Extract the [X, Y] coordinate from the center of the cell holding the provided text.  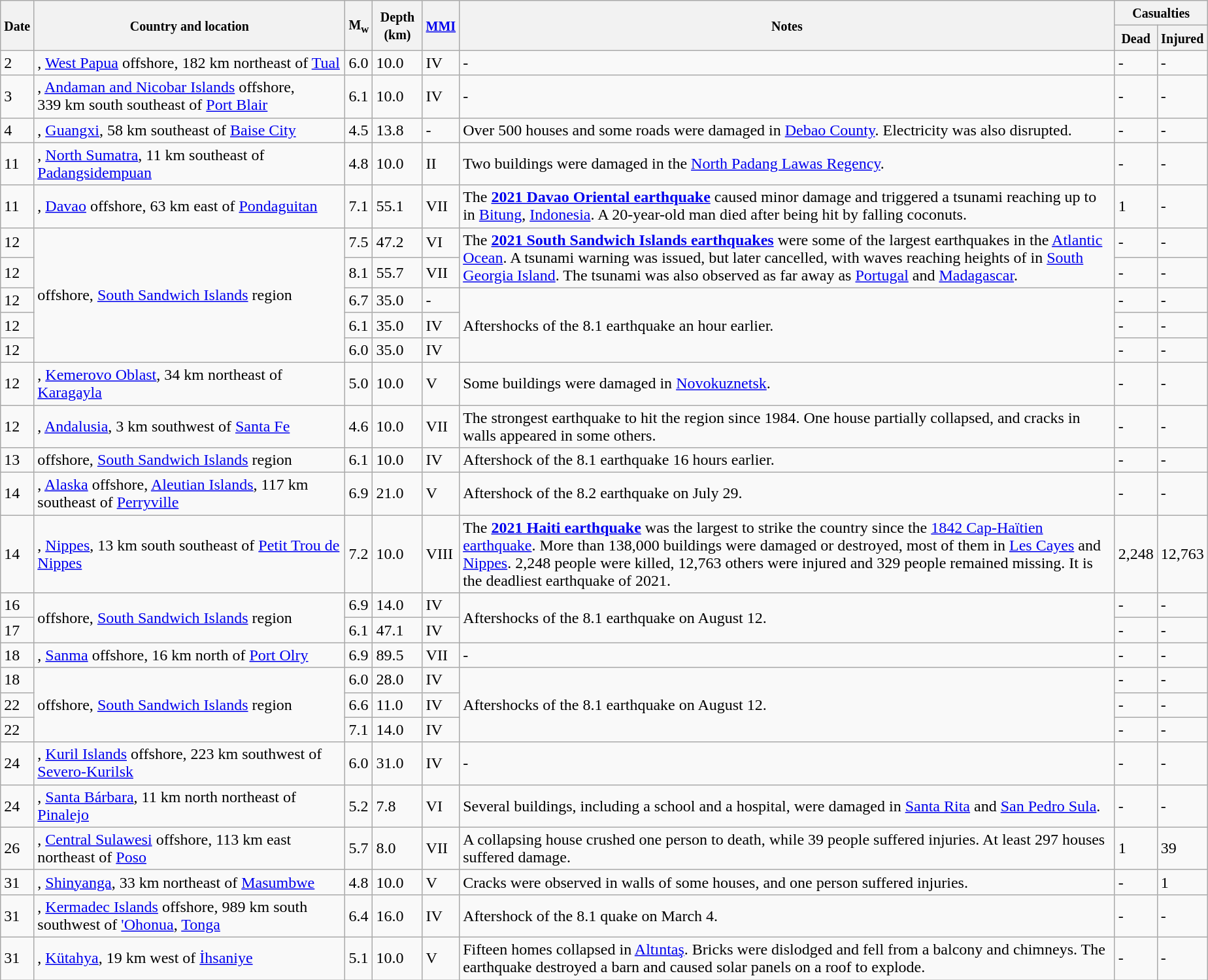
31.0 [397, 764]
4 [17, 130]
39 [1182, 849]
Casualties [1161, 13]
6.6 [359, 705]
6.4 [359, 915]
7.5 [359, 243]
55.7 [397, 273]
Depth (km) [397, 25]
MMI [441, 25]
5.2 [359, 805]
Aftershock of the 8.1 earthquake 16 hours earlier. [787, 460]
47.2 [397, 243]
Mw [359, 25]
Several buildings, including a school and a hospital, were damaged in Santa Rita and San Pedro Sula. [787, 805]
Aftershock of the 8.2 earthquake on July 29. [787, 494]
13 [17, 460]
Cracks were observed in walls of some houses, and one person suffered injuries. [787, 882]
16 [17, 605]
2 [17, 63]
, Kuril Islands offshore, 223 km southwest of Severo-Kurilsk [190, 764]
Aftershock of the 8.1 quake on March 4. [787, 915]
, Guangxi, 58 km southeast of Baise City [190, 130]
, Alaska offshore, Aleutian Islands, 117 km southeast of Perryville [190, 494]
7.2 [359, 554]
, Nippes, 13 km south southeast of Petit Trou de Nippes [190, 554]
, Kermadec Islands offshore, 989 km south southwest of 'Ohonua, Tonga [190, 915]
6.7 [359, 300]
7.8 [397, 805]
28.0 [397, 680]
The strongest earthquake to hit the region since 1984. One house partially collapsed, and cracks in walls appeared in some others. [787, 426]
12,763 [1182, 554]
VIII [441, 554]
, Sanma offshore, 16 km north of Port Olry [190, 655]
8.1 [359, 273]
5.1 [359, 958]
17 [17, 630]
A collapsing house crushed one person to death, while 39 people suffered injuries. At least 297 houses suffered damage. [787, 849]
Two buildings were damaged in the North Padang Lawas Regency. [787, 163]
Country and location [190, 25]
II [441, 163]
8.0 [397, 849]
, Santa Bárbara, 11 km north northeast of Pinalejo [190, 805]
Date [17, 25]
, Andalusia, 3 km southwest of Santa Fe [190, 426]
, North Sumatra, 11 km southeast of Padangsidempuan [190, 163]
2,248 [1136, 554]
Aftershocks of the 8.1 earthquake an hour earlier. [787, 325]
16.0 [397, 915]
89.5 [397, 655]
26 [17, 849]
11.0 [397, 705]
21.0 [397, 494]
Over 500 houses and some roads were damaged in Debao County. Electricity was also disrupted. [787, 130]
, Shinyanga, 33 km northeast of Masumbwe [190, 882]
, Andaman and Nicobar Islands offshore, 339 km south southeast of Port Blair [190, 97]
, Kemerovo Oblast, 34 km northeast of Karagayla [190, 383]
Notes [787, 25]
5.7 [359, 849]
, Davao offshore, 63 km east of Pondaguitan [190, 207]
, West Papua offshore, 182 km northeast of Tual [190, 63]
, Central Sulawesi offshore, 113 km east northeast of Poso [190, 849]
55.1 [397, 207]
3 [17, 97]
4.5 [359, 130]
, Kütahya, 19 km west of İhsaniye [190, 958]
Dead [1136, 38]
4.6 [359, 426]
47.1 [397, 630]
Some buildings were damaged in Novokuznetsk. [787, 383]
Injured [1182, 38]
13.8 [397, 130]
5.0 [359, 383]
